Output the (X, Y) coordinate of the center of the cell containing the given text.  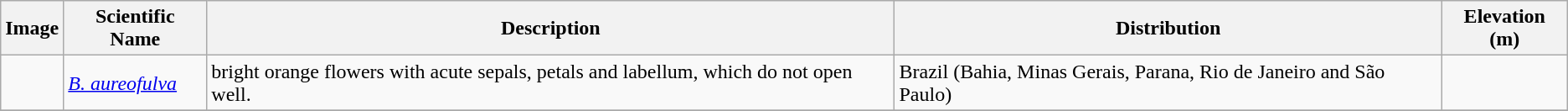
Distribution (1168, 29)
Elevation (m) (1504, 29)
Scientific Name (136, 29)
Image (32, 29)
Description (551, 29)
B. aureofulva (136, 82)
Brazil (Bahia, Minas Gerais, Parana, Rio de Janeiro and São Paulo) (1168, 82)
bright orange flowers with acute sepals, petals and labellum, which do not open well. (551, 82)
